Identify which cell holds the provided text, then report its (X, Y) central coordinate. 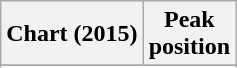
Peakposition (189, 34)
Chart (2015) (72, 34)
